Locate the cell with the specified text and output its [X, Y] center coordinate. 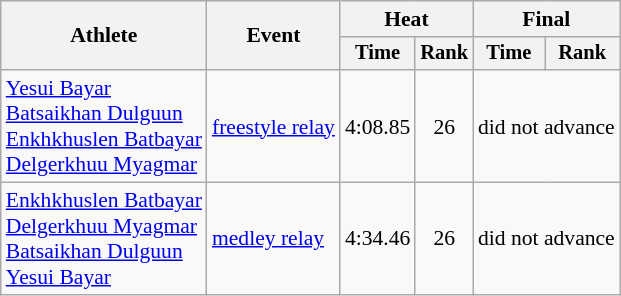
Heat [406, 19]
4:08.85 [378, 126]
Yesui BayarBatsaikhan DulguunEnkhkhuslen BatbayarDelgerkhuu Myagmar [104, 126]
4:34.46 [378, 239]
Athlete [104, 36]
freestyle relay [274, 126]
Event [274, 36]
Enkhkhuslen BatbayarDelgerkhuu MyagmarBatsaikhan DulguunYesui Bayar [104, 239]
medley relay [274, 239]
Final [546, 19]
